Capture the cell that displays the provided text and extract its [x, y] central coordinate. 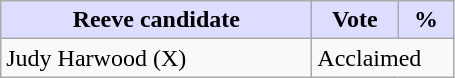
% [426, 20]
Judy Harwood (X) [156, 58]
Acclaimed [383, 58]
Vote [355, 20]
Reeve candidate [156, 20]
